Detect which cell encompasses the target text, then output its [x, y] center coordinate. 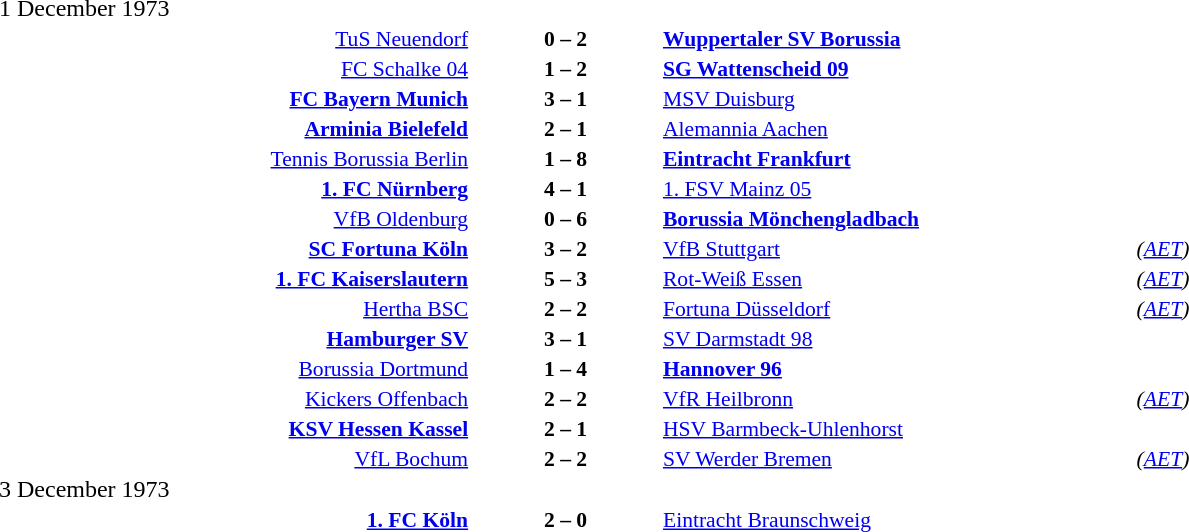
SG Wattenscheid 09 [897, 68]
VfB Stuttgart [897, 248]
Wuppertaler SV Borussia [897, 38]
3 – 2 [566, 248]
MSV Duisburg [897, 98]
0 – 6 [566, 218]
1 – 2 [566, 68]
Alemannia Aachen [897, 128]
Rot-Weiß Essen [897, 278]
Hannover 96 [897, 368]
0 – 2 [566, 38]
1 – 4 [566, 368]
SV Werder Bremen [897, 458]
HSV Barmbeck-Uhlenhorst [897, 428]
4 – 1 [566, 188]
VfR Heilbronn [897, 398]
Fortuna Düsseldorf [897, 308]
Eintracht Frankfurt [897, 158]
5 – 3 [566, 278]
1. FSV Mainz 05 [897, 188]
SV Darmstadt 98 [897, 338]
Borussia Mönchengladbach [897, 218]
1 – 8 [566, 158]
